Output the [x, y] coordinate of the center of the cell containing the given text.  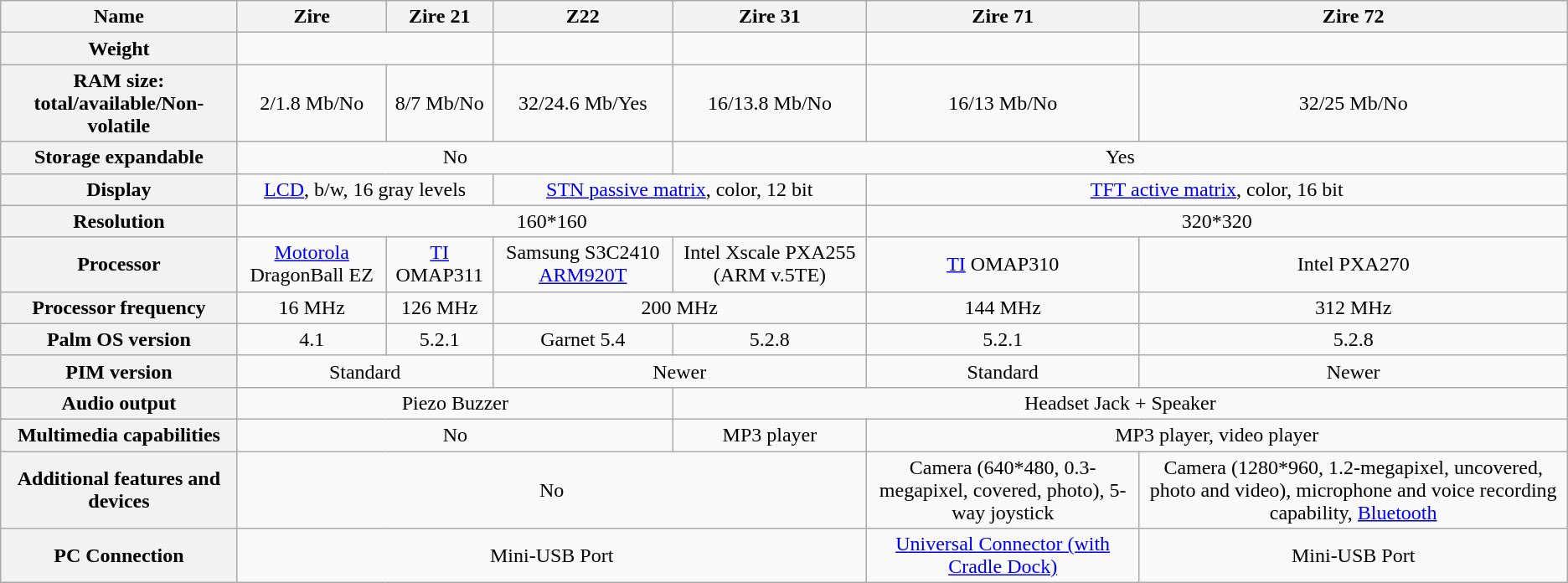
8/7 Mb/No [439, 103]
Camera (640*480, 0.3-megapixel, covered, photo), 5-way joystick [1003, 489]
320*320 [1216, 221]
Z22 [583, 17]
Display [119, 189]
Zire [312, 17]
4.1 [312, 339]
TI OMAP311 [439, 265]
Audio output [119, 403]
Zire 21 [439, 17]
200 MHz [679, 307]
MP3 player [769, 435]
Motorola DragonBall EZ [312, 265]
144 MHz [1003, 307]
Camera (1280*960, 1.2-megapixel, uncovered, photo and video), microphone and voice recording capability, Bluetooth [1354, 489]
TI OMAP310 [1003, 265]
Name [119, 17]
Additional features and devices [119, 489]
32/24.6 Mb/Yes [583, 103]
Universal Connector (with Cradle Dock) [1003, 556]
Processor [119, 265]
Multimedia capabilities [119, 435]
16/13 Mb/No [1003, 103]
Weight [119, 49]
32/25 Mb/No [1354, 103]
Processor frequency [119, 307]
Zire 71 [1003, 17]
126 MHz [439, 307]
Palm OS version [119, 339]
Zire 31 [769, 17]
Yes [1120, 157]
16/13.8 Mb/No [769, 103]
Zire 72 [1354, 17]
LCD, b/w, 16 gray levels [365, 189]
PIM version [119, 371]
Intel Xscale PXA255 (ARM v.5TE) [769, 265]
RAM size: total/available/Non-volatile [119, 103]
160*160 [551, 221]
Intel PXA270 [1354, 265]
Resolution [119, 221]
Garnet 5.4 [583, 339]
Samsung S3C2410 ARM920T [583, 265]
TFT active matrix, color, 16 bit [1216, 189]
Piezo Buzzer [455, 403]
Storage expandable [119, 157]
2/1.8 Mb/No [312, 103]
16 MHz [312, 307]
312 MHz [1354, 307]
PC Connection [119, 556]
Headset Jack + Speaker [1120, 403]
STN passive matrix, color, 12 bit [679, 189]
MP3 player, video player [1216, 435]
